Provide the (x, y) coordinate of the cell's center where the given text is located.  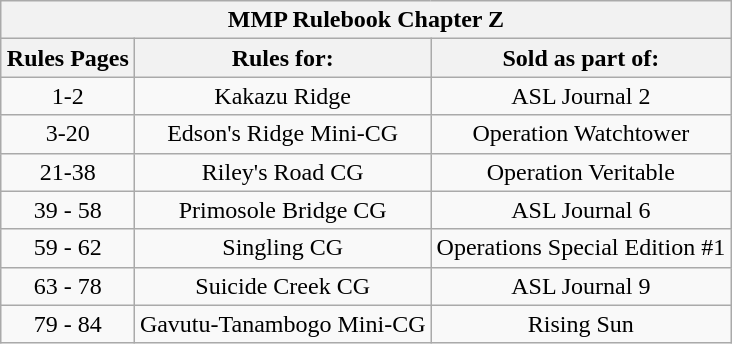
ASL Journal 9 (581, 286)
Singling CG (282, 248)
Edson's Ridge Mini-CG (282, 134)
Rising Sun (581, 324)
39 - 58 (68, 210)
Gavutu-Tanambogo Mini-CG (282, 324)
21-38 (68, 172)
MMP Rulebook Chapter Z (366, 20)
Rules for: (282, 58)
Riley's Road CG (282, 172)
Kakazu Ridge (282, 96)
63 - 78 (68, 286)
Operation Watchtower (581, 134)
Operations Special Edition #1 (581, 248)
Rules Pages (68, 58)
Operation Veritable (581, 172)
79 - 84 (68, 324)
1-2 (68, 96)
ASL Journal 2 (581, 96)
Primosole Bridge CG (282, 210)
3-20 (68, 134)
Suicide Creek CG (282, 286)
59 - 62 (68, 248)
ASL Journal 6 (581, 210)
Sold as part of: (581, 58)
